Output the (X, Y) coordinate of the center of the cell containing the given text.  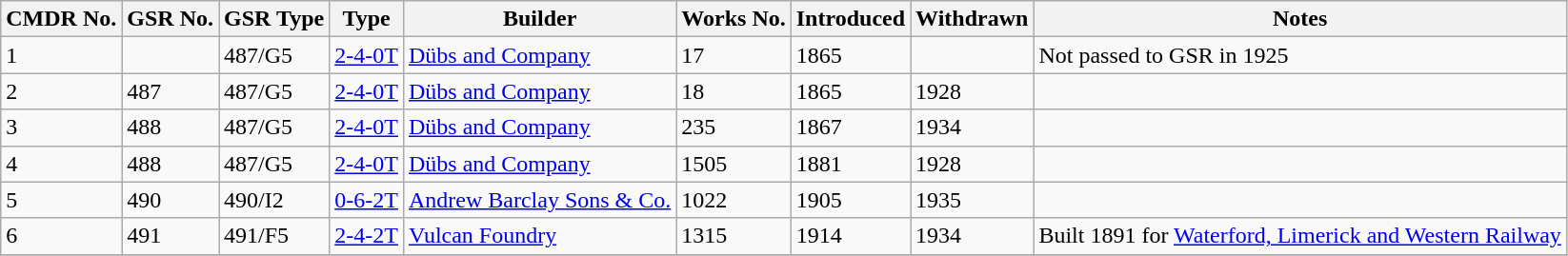
Not passed to GSR in 1925 (1300, 55)
1905 (850, 200)
17 (734, 55)
5 (61, 200)
1505 (734, 164)
1881 (850, 164)
GSR No. (171, 19)
Type (367, 19)
6 (61, 236)
Andrew Barclay Sons & Co. (539, 200)
Built 1891 for Waterford, Limerick and Western Railway (1300, 236)
3 (61, 128)
2 (61, 91)
Vulcan Foundry (539, 236)
490 (171, 200)
487 (171, 91)
Withdrawn (972, 19)
1935 (972, 200)
Introduced (850, 19)
235 (734, 128)
4 (61, 164)
Notes (1300, 19)
2-4-2T (367, 236)
491 (171, 236)
1315 (734, 236)
1914 (850, 236)
18 (734, 91)
CMDR No. (61, 19)
Works No. (734, 19)
1867 (850, 128)
Builder (539, 19)
1 (61, 55)
GSR Type (274, 19)
490/I2 (274, 200)
491/F5 (274, 236)
0-6-2T (367, 200)
1022 (734, 200)
